Return [X, Y] of the center of cell containing provided text 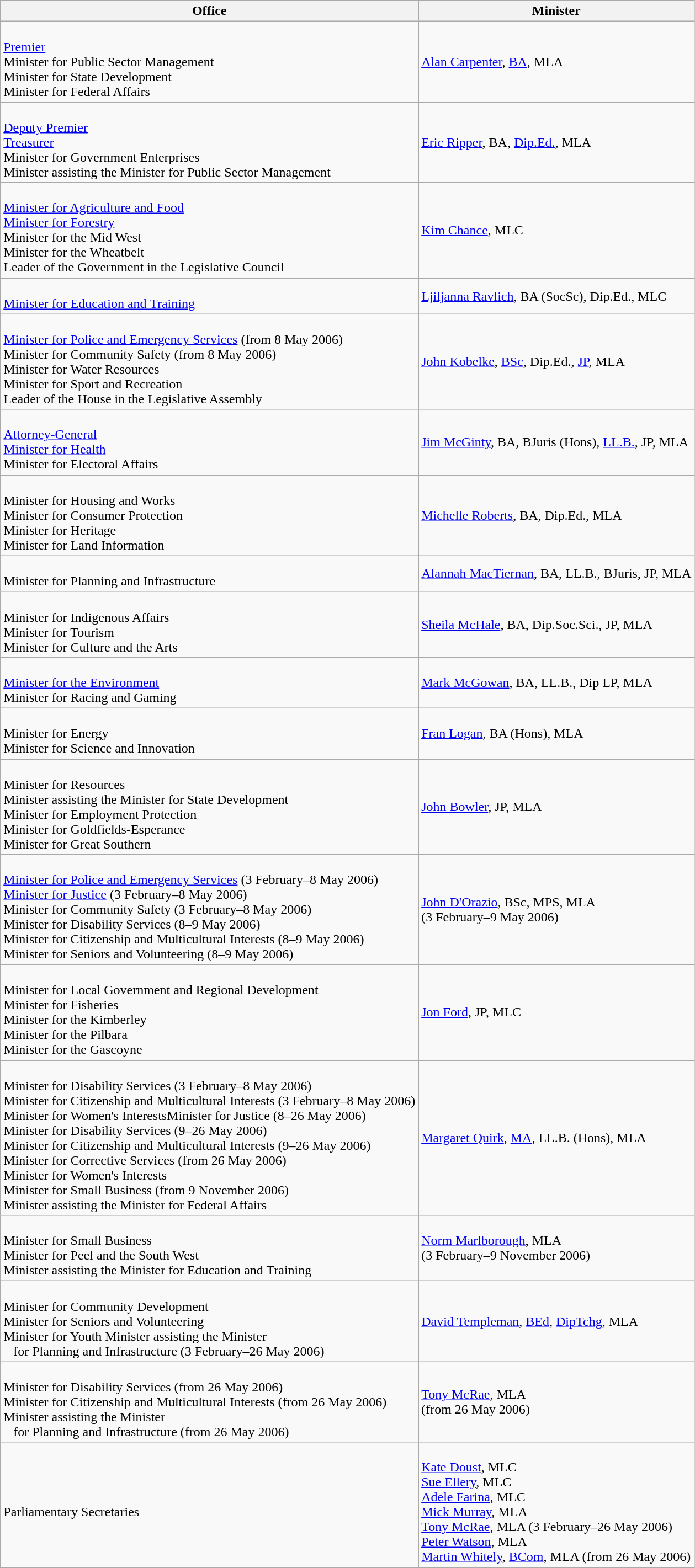
Mark McGowan, BA, LL.B., Dip LP, MLA [556, 682]
Minister for Housing and Works Minister for Consumer Protection Minister for Heritage Minister for Land Information [210, 515]
John D'Orazio, BSc, MPS, MLA(3 February–9 May 2006) [556, 910]
David Templeman, BEd, DipTchg, MLA [556, 1321]
Minister for Indigenous Affairs Minister for Tourism Minister for Culture and the Arts [210, 625]
John Bowler, JP, MLA [556, 807]
Minister for Small Business Minister for Peel and the South West Minister assisting the Minister for Education and Training [210, 1248]
Kim Chance, MLC [556, 231]
Minister for Energy Minister for Science and Innovation [210, 733]
Deputy Premier Treasurer Minister for Government Enterprises Minister assisting the Minister for Public Sector Management [210, 142]
Attorney-General Minister for Health Minister for Electoral Affairs [210, 442]
Alan Carpenter, BA, MLA [556, 62]
Jim McGinty, BA, BJuris (Hons), LL.B., JP, MLA [556, 442]
John Kobelke, BSc, Dip.Ed., JP, MLA [556, 362]
Ljiljanna Ravlich, BA (SocSc), Dip.Ed., MLC [556, 296]
Minister for Education and Training [210, 296]
Alannah MacTiernan, BA, LL.B., BJuris, JP, MLA [556, 574]
Premier Minister for Public Sector Management Minister for State Development Minister for Federal Affairs [210, 62]
Michelle Roberts, BA, Dip.Ed., MLA [556, 515]
Office [210, 11]
Tony McRae, MLA(from 26 May 2006) [556, 1402]
Parliamentary Secretaries [210, 1505]
Norm Marlborough, MLA(3 February–9 November 2006) [556, 1248]
Eric Ripper, BA, Dip.Ed., MLA [556, 142]
Minister for Planning and Infrastructure [210, 574]
Margaret Quirk, MA, LL.B. (Hons), MLA [556, 1138]
Minister for the Environment Minister for Racing and Gaming [210, 682]
Fran Logan, BA (Hons), MLA [556, 733]
Minister [556, 11]
Jon Ford, JP, MLC [556, 1013]
Sheila McHale, BA, Dip.Soc.Sci., JP, MLA [556, 625]
